Determine the (X, Y) coordinate at the center of the cell enclosing the given text.  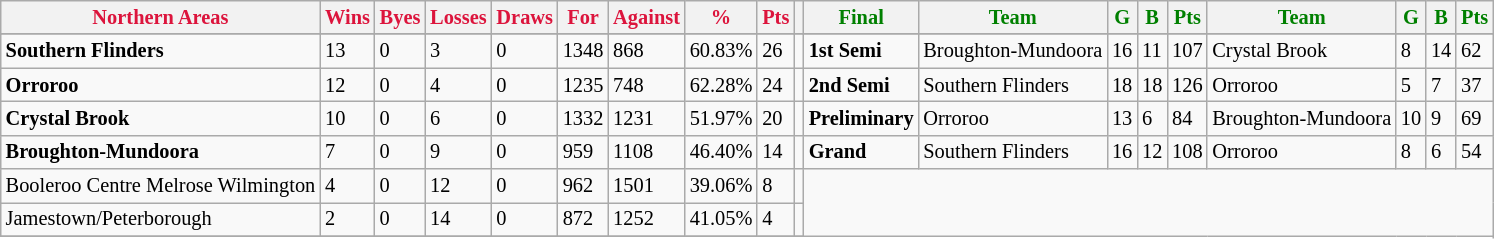
39.06% (722, 186)
Byes (400, 17)
1st Semi (862, 51)
Against (646, 17)
1501 (646, 186)
1348 (583, 51)
748 (646, 85)
1235 (583, 85)
% (722, 17)
84 (1187, 118)
Grand (862, 152)
Jamestown/Peterborough (160, 219)
Wins (348, 17)
69 (1474, 118)
107 (1187, 51)
54 (1474, 152)
46.40% (722, 152)
Draws (525, 17)
872 (583, 219)
962 (583, 186)
20 (776, 118)
2 (348, 219)
41.05% (722, 219)
3 (458, 51)
868 (646, 51)
11 (1152, 51)
26 (776, 51)
1252 (646, 219)
For (583, 17)
60.83% (722, 51)
Final (862, 17)
51.97% (722, 118)
Northern Areas (160, 17)
5 (1411, 85)
24 (776, 85)
62.28% (722, 85)
959 (583, 152)
126 (1187, 85)
108 (1187, 152)
62 (1474, 51)
2nd Semi (862, 85)
Booleroo Centre Melrose Wilmington (160, 186)
37 (1474, 85)
Preliminary (862, 118)
1231 (646, 118)
Losses (458, 17)
1332 (583, 118)
1108 (646, 152)
